For the text-containing cell, return its midpoint in [x, y] coordinate format. 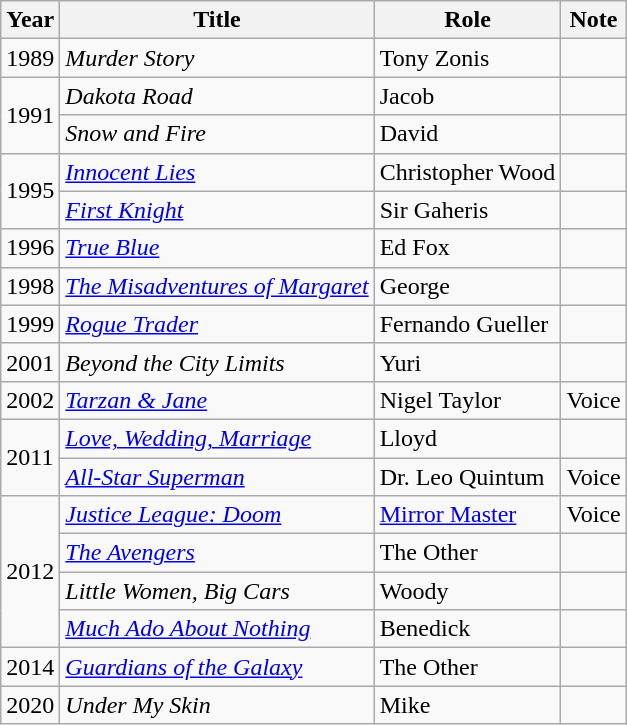
Woody [468, 591]
Nigel Taylor [468, 400]
Love, Wedding, Marriage [217, 438]
2001 [30, 362]
2020 [30, 705]
Snow and Fire [217, 134]
Guardians of the Galaxy [217, 667]
Yuri [468, 362]
Rogue Trader [217, 324]
Justice League: Doom [217, 515]
Under My Skin [217, 705]
1995 [30, 191]
1998 [30, 286]
1991 [30, 115]
Tony Zonis [468, 58]
Little Women, Big Cars [217, 591]
1989 [30, 58]
David [468, 134]
The Misadventures of Margaret [217, 286]
First Knight [217, 210]
2002 [30, 400]
1999 [30, 324]
Jacob [468, 96]
The Avengers [217, 553]
Mike [468, 705]
Sir Gaheris [468, 210]
All-Star Superman [217, 477]
Ed Fox [468, 248]
Murder Story [217, 58]
Tarzan & Jane [217, 400]
Innocent Lies [217, 172]
Dakota Road [217, 96]
Fernando Gueller [468, 324]
Mirror Master [468, 515]
2011 [30, 457]
Role [468, 20]
Lloyd [468, 438]
Dr. Leo Quintum [468, 477]
Christopher Wood [468, 172]
True Blue [217, 248]
Note [594, 20]
Year [30, 20]
2014 [30, 667]
Much Ado About Nothing [217, 629]
2012 [30, 572]
Title [217, 20]
Benedick [468, 629]
1996 [30, 248]
George [468, 286]
Beyond the City Limits [217, 362]
